Output the (x, y) coordinate of the center of the cell containing the given text.  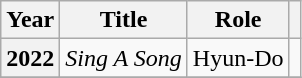
2022 (30, 58)
Title (124, 20)
Sing A Song (124, 58)
Hyun-Do (238, 58)
Role (238, 20)
Year (30, 20)
